Find where the given text appears and provide that cell's center as (X, Y) coordinate. 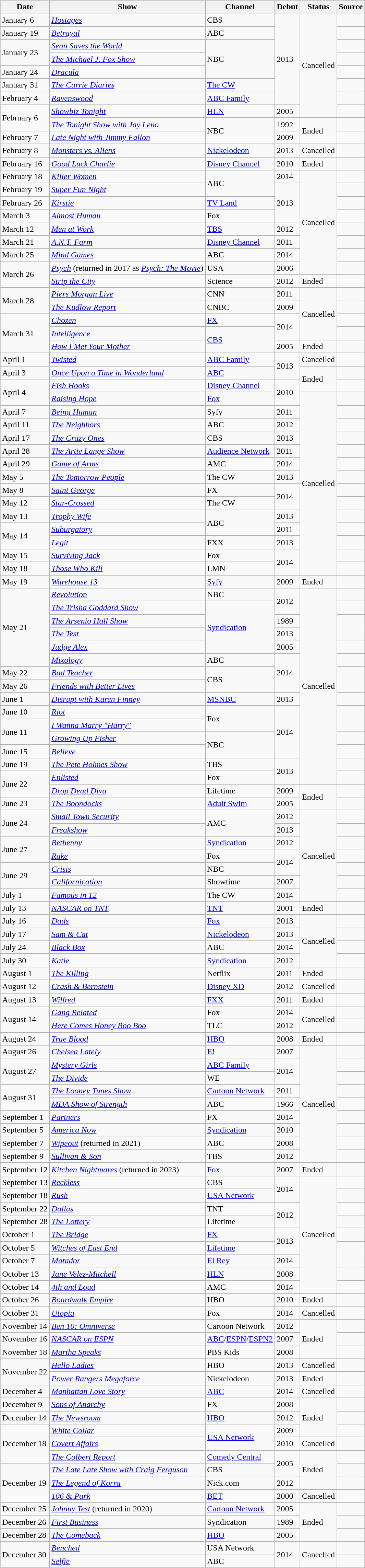
E! (240, 1052)
Hostages (127, 20)
April 29 (25, 464)
ABC/ESPN/ESPN2 (240, 1339)
Sons of Anarchy (127, 1404)
March 26 (25, 275)
May 18 (25, 568)
Katie (127, 960)
September 7 (25, 1143)
Monsters vs. Aliens (127, 150)
Growing Up Fisher (127, 738)
Small Town Security (127, 817)
August 1 (25, 973)
July 24 (25, 947)
Utopia (127, 1313)
Martha Speaks (127, 1352)
August 27 (25, 1071)
Bethenny (127, 843)
Once Upon a Time in Wonderland (127, 372)
December 28 (25, 1535)
Late Night with Jimmy Fallon (127, 137)
Date (25, 7)
December 9 (25, 1404)
July 1 (25, 895)
September 18 (25, 1195)
Power Rangers Megaforce (127, 1378)
April 7 (25, 412)
July 17 (25, 934)
July 30 (25, 960)
April 1 (25, 359)
Sam & Cat (127, 934)
The Legend of Korra (127, 1483)
June 22 (25, 784)
Strip the City (127, 281)
September 22 (25, 1208)
Showtime (240, 882)
Comedy Central (240, 1457)
Chelsea Lately (127, 1052)
September 5 (25, 1130)
September 9 (25, 1156)
The Pete Holmes Show (127, 764)
June 19 (25, 764)
White Collar (127, 1431)
Freakshow (127, 830)
May 19 (25, 582)
Saint George (127, 490)
February 19 (25, 190)
February 18 (25, 177)
Californication (127, 882)
May 13 (25, 516)
Witches of East End (127, 1248)
June 29 (25, 875)
Betrayal (127, 33)
The Bridge (127, 1235)
The Arsenio Hall Show (127, 621)
May 26 (25, 686)
Audience Network (240, 451)
December 19 (25, 1483)
Suburgatory (127, 529)
June 10 (25, 712)
Reckless (127, 1182)
May 5 (25, 477)
December 25 (25, 1509)
Ravenswood (127, 98)
The Late Late Show with Craig Ferguson (127, 1470)
Revolution (127, 595)
Believe (127, 751)
Benched (127, 1548)
February 7 (25, 137)
Source (351, 7)
Manhattan Love Story (127, 1391)
Rake (127, 856)
The Artie Lange Show (127, 451)
MSNBC (240, 699)
Wipeout (returned in 2021) (127, 1143)
January 23 (25, 53)
I Wanna Marry "Harry" (127, 725)
Adult Swim (240, 804)
February 16 (25, 164)
The Kudlow Report (127, 307)
Kitchen Nightmares (returned in 2023) (127, 1169)
The Divide (127, 1078)
February 4 (25, 98)
April 11 (25, 425)
Riot (127, 712)
4th and Loud (127, 1287)
Crash & Bernstein (127, 986)
The Tomorrow People (127, 477)
First Business (127, 1522)
The Colbert Report (127, 1457)
August 26 (25, 1052)
May 12 (25, 503)
Science (240, 281)
Partners (127, 1117)
106 & Park (127, 1496)
January 24 (25, 72)
June 27 (25, 849)
September 1 (25, 1117)
Drop Dead Diva (127, 790)
December 4 (25, 1391)
NASCAR on ESPN (127, 1339)
How I Met Your Mother (127, 346)
January 31 (25, 85)
The Test (127, 634)
January 6 (25, 20)
December 14 (25, 1418)
November 14 (25, 1326)
April 17 (25, 438)
March 3 (25, 216)
October 1 (25, 1235)
Star-Crossed (127, 503)
September 12 (25, 1169)
May 22 (25, 673)
Covert Affairs (127, 1444)
Friends with Better Lives (127, 686)
True Blood (127, 1039)
Mind Games (127, 255)
Super Fun Night (127, 190)
The Boondocks (127, 804)
The Tonight Show with Jay Leno (127, 124)
Ben 10: Omniverse (127, 1326)
June 23 (25, 804)
Those Who Kill (127, 568)
Netflix (240, 973)
The Lottery (127, 1222)
TV Land (240, 203)
Enlisted (127, 777)
The Comeback (127, 1535)
June 24 (25, 823)
Gang Related (127, 1013)
October 5 (25, 1248)
March 25 (25, 255)
Kirstie (127, 203)
July 13 (25, 908)
May 21 (25, 627)
November 18 (25, 1352)
October 14 (25, 1287)
CNBC (240, 307)
May 14 (25, 536)
2000 (288, 1496)
March 31 (25, 333)
Raising Hope (127, 399)
December 30 (25, 1555)
Judge Alex (127, 647)
Almost Human (127, 216)
Psych (returned in 2017 as Psych: The Movie) (127, 268)
February 8 (25, 150)
El Rey (240, 1261)
Black Box (127, 947)
America Now (127, 1130)
October 7 (25, 1261)
June 15 (25, 751)
October 26 (25, 1300)
Dracula (127, 72)
Good Luck Charlie (127, 164)
Sean Saves the World (127, 46)
May 15 (25, 555)
January 19 (25, 33)
LMN (240, 568)
April 4 (25, 392)
February 26 (25, 203)
TLC (240, 1026)
Matador (127, 1261)
March 21 (25, 242)
Show (127, 7)
Hello Ladies (127, 1365)
Bad Teacher (127, 673)
August 12 (25, 986)
Legit (127, 542)
November 22 (25, 1372)
Killer Women (127, 177)
Surviving Jack (127, 555)
Piers Morgan Live (127, 294)
Dallas (127, 1208)
PBS Kids (240, 1352)
A.N.T. Farm (127, 242)
November 16 (25, 1339)
August 13 (25, 1000)
Intelligence (127, 333)
BET (240, 1496)
The Trisha Goddard Show (127, 608)
Boardwalk Empire (127, 1300)
2001 (288, 908)
May 8 (25, 490)
Channel (240, 7)
1992 (288, 124)
Crisis (127, 869)
April 3 (25, 372)
February 6 (25, 118)
September 13 (25, 1182)
December 18 (25, 1444)
The Looney Tunes Show (127, 1091)
April 28 (25, 451)
July 16 (25, 921)
Fish Hooks (127, 386)
MDA Show of Strength (127, 1104)
NASCAR on TNT (127, 908)
Famous in 12 (127, 895)
Mystery Girls (127, 1065)
The Neighbors (127, 425)
October 31 (25, 1313)
1966 (288, 1104)
Twisted (127, 359)
Trophy Wife (127, 516)
USA (240, 268)
Sullivan & Son (127, 1156)
March 12 (25, 229)
The Killing (127, 973)
Debut (288, 7)
Showbiz Tonight (127, 111)
Warehouse 13 (127, 582)
September 28 (25, 1222)
Disrupt with Karen Finney (127, 699)
October 13 (25, 1274)
Selfie (127, 1561)
Status (319, 7)
June 1 (25, 699)
August 31 (25, 1097)
Game of Arms (127, 464)
Nick.com (240, 1483)
The Crazy Ones (127, 438)
Dads (127, 921)
March 28 (25, 301)
August 24 (25, 1039)
Wilfred (127, 1000)
Rush (127, 1195)
CNN (240, 294)
2006 (288, 268)
Being Human (127, 412)
WE (240, 1078)
The Carrie Diaries (127, 85)
The Michael J. Fox Show (127, 59)
Disney XD (240, 986)
June 11 (25, 732)
Johnny Test (returned in 2020) (127, 1509)
The Newsroom (127, 1418)
December 26 (25, 1522)
Jane Velez-Mitchell (127, 1274)
Mixology (127, 660)
Chozen (127, 320)
Men at Work (127, 229)
August 14 (25, 1019)
Here Comes Honey Boo Boo (127, 1026)
